For the text-containing cell, return its midpoint in [X, Y] coordinate format. 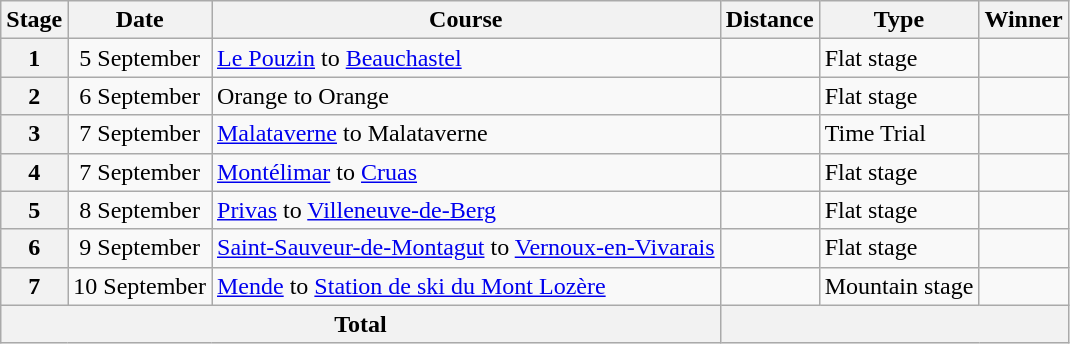
Le Pouzin to Beauchastel [466, 58]
4 [34, 172]
Stage [34, 20]
Mende to Station de ski du Mont Lozère [466, 286]
7 [34, 286]
3 [34, 134]
10 September [140, 286]
1 [34, 58]
Time Trial [899, 134]
6 [34, 248]
Total [360, 324]
5 [34, 210]
9 September [140, 248]
Privas to Villeneuve-de-Berg [466, 210]
Distance [770, 20]
Winner [1024, 20]
Malataverne to Malataverne [466, 134]
Mountain stage [899, 286]
Course [466, 20]
Orange to Orange [466, 96]
5 September [140, 58]
6 September [140, 96]
Saint-Sauveur-de-Montagut to Vernoux-en-Vivarais [466, 248]
8 September [140, 210]
Date [140, 20]
Montélimar to Cruas [466, 172]
Type [899, 20]
2 [34, 96]
